From the cell containing the given text, extract its center point as [X, Y] coordinate. 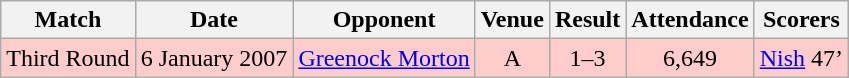
6,649 [690, 58]
Opponent [384, 20]
Attendance [690, 20]
Scorers [801, 20]
A [512, 58]
Venue [512, 20]
1–3 [587, 58]
6 January 2007 [214, 58]
Date [214, 20]
Result [587, 20]
Match [68, 20]
Nish 47’ [801, 58]
Greenock Morton [384, 58]
Third Round [68, 58]
